Detect which cell encompasses the target text, then output its (x, y) center coordinate. 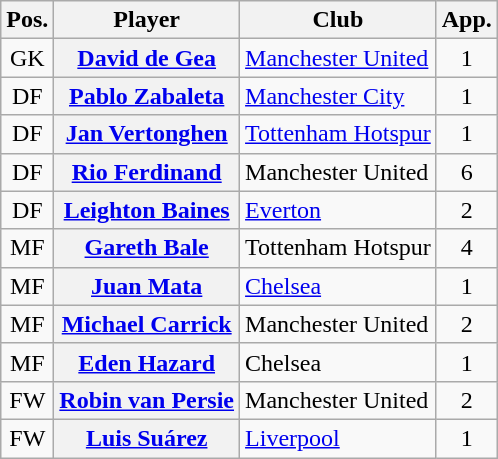
4 (466, 248)
Jan Vertonghen (147, 134)
Manchester City (338, 96)
Liverpool (338, 438)
Rio Ferdinand (147, 172)
Everton (338, 210)
Robin van Persie (147, 400)
Juan Mata (147, 286)
Michael Carrick (147, 324)
Club (338, 20)
Pablo Zabaleta (147, 96)
App. (466, 20)
Gareth Bale (147, 248)
David de Gea (147, 58)
Eden Hazard (147, 362)
Leighton Baines (147, 210)
Luis Suárez (147, 438)
GK (28, 58)
Pos. (28, 20)
Player (147, 20)
6 (466, 172)
